From the cell containing the given text, extract its center point as (X, Y) coordinate. 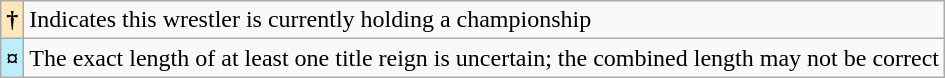
¤ (12, 58)
The exact length of at least one title reign is uncertain; the combined length may not be correct (484, 58)
Indicates this wrestler is currently holding a championship (484, 20)
† (12, 20)
